Capture the cell that displays the provided text and extract its (X, Y) central coordinate. 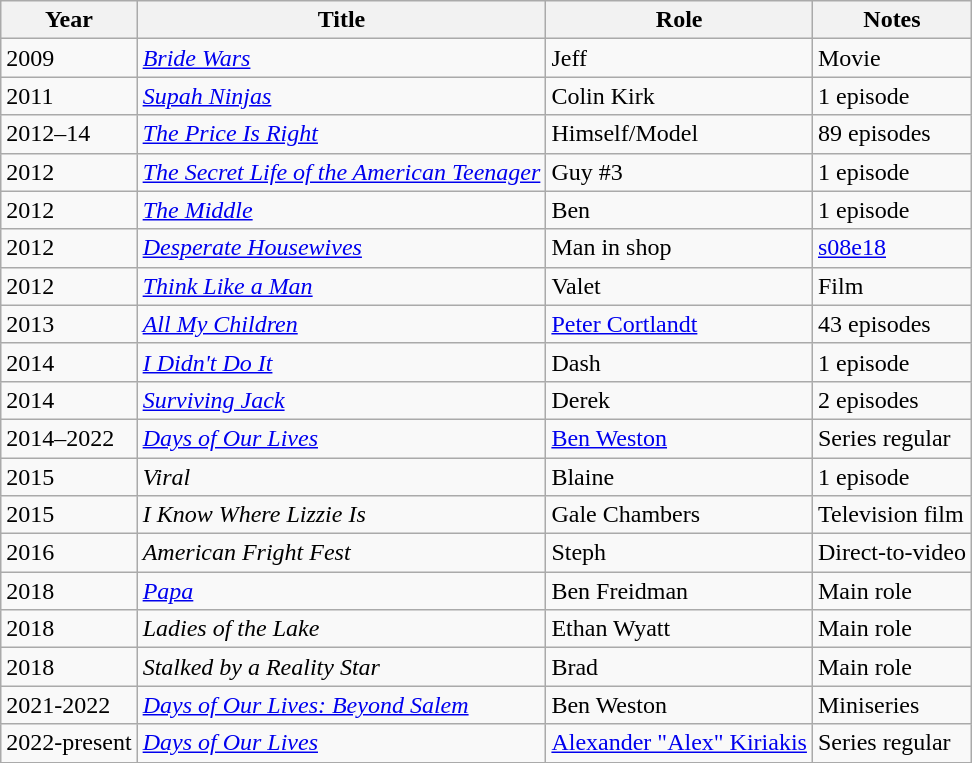
Year (69, 20)
Television film (892, 515)
Blaine (680, 477)
2011 (69, 96)
2021-2022 (69, 705)
Role (680, 20)
Peter Cortlandt (680, 324)
Steph (680, 553)
I Didn't Do It (342, 362)
Days of Our Lives: Beyond Salem (342, 705)
Surviving Jack (342, 400)
The Price Is Right (342, 134)
Colin Kirk (680, 96)
2014–2022 (69, 438)
Ladies of the Lake (342, 629)
2022-present (69, 743)
Papa (342, 591)
43 episodes (892, 324)
Ben Freidman (680, 591)
Jeff (680, 58)
Man in shop (680, 248)
The Secret Life of the American Teenager (342, 172)
Film (892, 286)
2016 (69, 553)
s08e18 (892, 248)
2013 (69, 324)
I Know Where Lizzie Is (342, 515)
Derek (680, 400)
Alexander "Alex" Kiriakis (680, 743)
All My Children (342, 324)
Gale Chambers (680, 515)
Desperate Housewives (342, 248)
Ben (680, 210)
89 episodes (892, 134)
Miniseries (892, 705)
Guy #3 (680, 172)
Think Like a Man (342, 286)
The Middle (342, 210)
Valet (680, 286)
Notes (892, 20)
Ethan Wyatt (680, 629)
Bride Wars (342, 58)
2009 (69, 58)
Viral (342, 477)
American Fright Fest (342, 553)
2 episodes (892, 400)
Himself/Model (680, 134)
Direct-to-video (892, 553)
Stalked by a Reality Star (342, 667)
Dash (680, 362)
2012–14 (69, 134)
Brad (680, 667)
Movie (892, 58)
Title (342, 20)
Supah Ninjas (342, 96)
